Pinpoint the cell where the given text exists, returning its [x, y] midpoint coordinate. 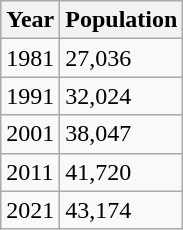
1991 [30, 96]
41,720 [122, 172]
Year [30, 20]
27,036 [122, 58]
2011 [30, 172]
32,024 [122, 96]
Population [122, 20]
38,047 [122, 134]
2021 [30, 210]
2001 [30, 134]
1981 [30, 58]
43,174 [122, 210]
